From the cell containing the given text, extract its center point as [X, Y] coordinate. 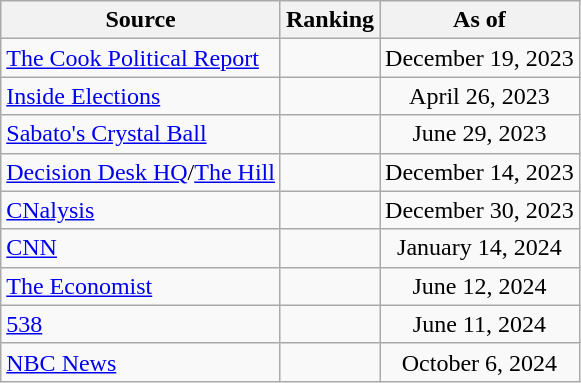
Inside Elections [141, 96]
December 30, 2023 [480, 210]
538 [141, 324]
Decision Desk HQ/The Hill [141, 172]
October 6, 2024 [480, 362]
June 11, 2024 [480, 324]
Source [141, 20]
January 14, 2024 [480, 248]
Ranking [330, 20]
Sabato's Crystal Ball [141, 134]
The Economist [141, 286]
December 14, 2023 [480, 172]
As of [480, 20]
CNN [141, 248]
NBC News [141, 362]
June 12, 2024 [480, 286]
CNalysis [141, 210]
December 19, 2023 [480, 58]
June 29, 2023 [480, 134]
The Cook Political Report [141, 58]
April 26, 2023 [480, 96]
